Return (x, y) of the center of cell containing provided text 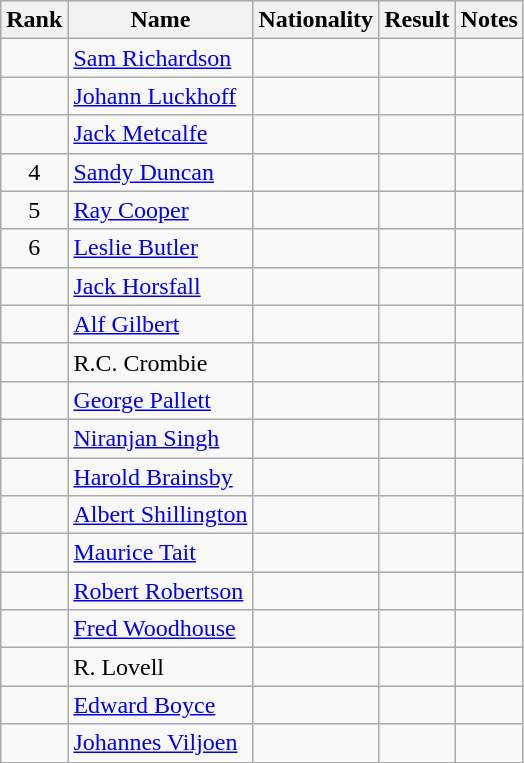
R.C. Crombie (160, 362)
Jack Metcalfe (160, 134)
Sandy Duncan (160, 172)
6 (34, 248)
Alf Gilbert (160, 324)
5 (34, 210)
Johann Luckhoff (160, 96)
Result (417, 20)
Leslie Butler (160, 248)
R. Lovell (160, 667)
Nationality (316, 20)
Rank (34, 20)
Edward Boyce (160, 705)
Niranjan Singh (160, 438)
Jack Horsfall (160, 286)
Name (160, 20)
Fred Woodhouse (160, 629)
Maurice Tait (160, 553)
Harold Brainsby (160, 477)
Sam Richardson (160, 58)
Robert Robertson (160, 591)
4 (34, 172)
Albert Shillington (160, 515)
Notes (489, 20)
Johannes Viljoen (160, 743)
George Pallett (160, 400)
Ray Cooper (160, 210)
